Extract the (X, Y) coordinate from the center of the cell holding the provided text.  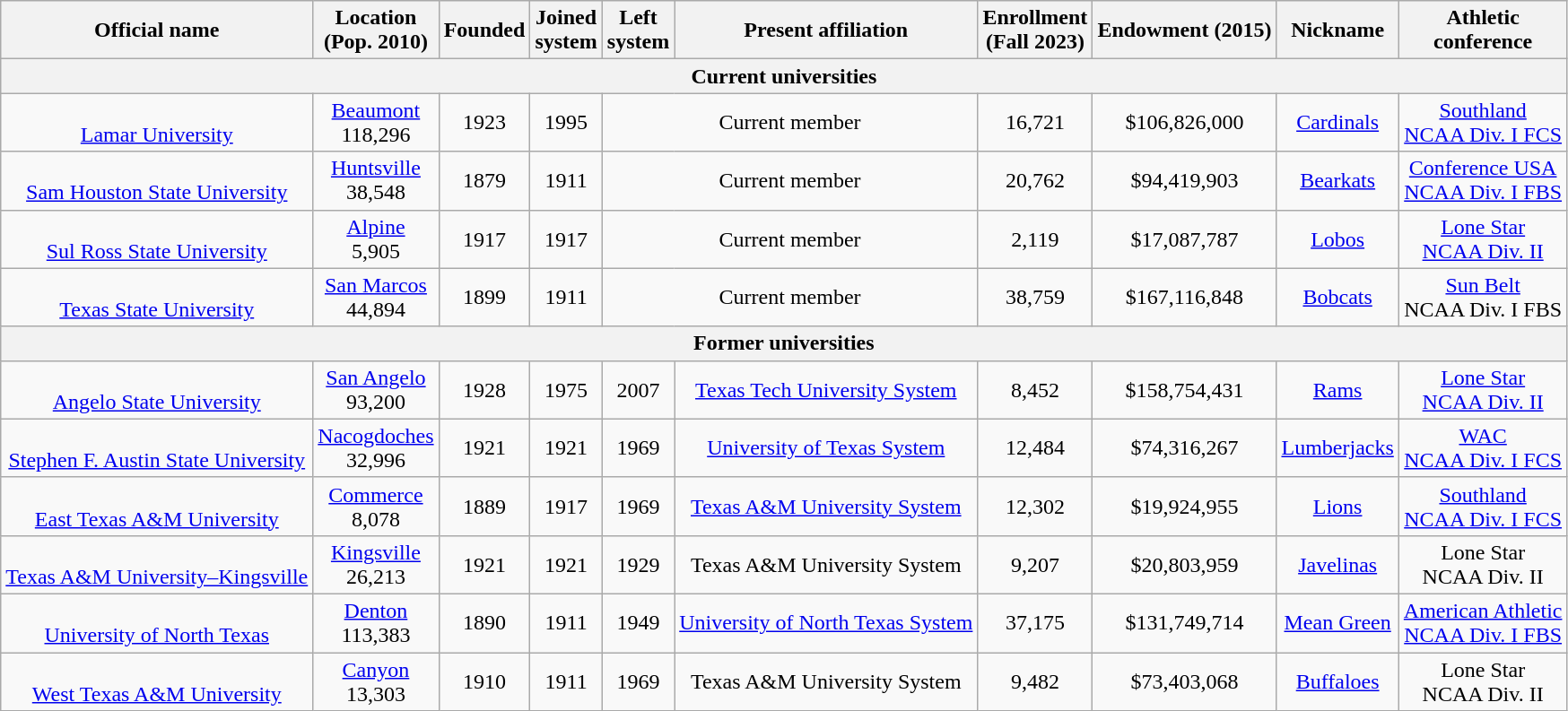
Founded (484, 30)
1879 (484, 181)
9,207 (1035, 565)
12,484 (1035, 448)
Rams (1337, 389)
$17,087,787 (1184, 238)
American AthleticNCAA Div. I FBS (1483, 622)
University of Texas System (826, 448)
Present affiliation (826, 30)
Angelo State University (157, 389)
Nacogdoches32,996 (376, 448)
Lumberjacks (1337, 448)
Beaumont118,296 (376, 122)
San Marcos44,894 (376, 298)
1923 (484, 122)
Location(Pop. 2010) (376, 30)
1928 (484, 389)
1995 (566, 122)
$94,419,903 (1184, 181)
Sam Houston State University (157, 181)
$19,924,955 (1184, 506)
West Texas A&M University (157, 681)
$106,826,000 (1184, 122)
2,119 (1035, 238)
1899 (484, 298)
Alpine5,905 (376, 238)
Commerce8,078 (376, 506)
Joinedsystem (566, 30)
2007 (638, 389)
16,721 (1035, 122)
Texas A&M University–Kingsville (157, 565)
$167,116,848 (1184, 298)
Denton113,383 (376, 622)
37,175 (1035, 622)
1889 (484, 506)
Former universities (784, 343)
Official name (157, 30)
East Texas A&M University (157, 506)
WACNCAA Div. I FCS (1483, 448)
Bobcats (1337, 298)
Stephen F. Austin State University (157, 448)
Canyon13,303 (376, 681)
8,452 (1035, 389)
San Angelo93,200 (376, 389)
$74,316,267 (1184, 448)
Texas State University (157, 298)
Mean Green (1337, 622)
Kingsville26,213 (376, 565)
Lobos (1337, 238)
38,759 (1035, 298)
Sun BeltNCAA Div. I FBS (1483, 298)
1975 (566, 389)
Cardinals (1337, 122)
1929 (638, 565)
1890 (484, 622)
Bearkats (1337, 181)
$73,403,068 (1184, 681)
9,482 (1035, 681)
Athleticconference (1483, 30)
$131,749,714 (1184, 622)
Nickname (1337, 30)
Current universities (784, 76)
20,762 (1035, 181)
Lions (1337, 506)
$20,803,959 (1184, 565)
Conference USANCAA Div. I FBS (1483, 181)
$158,754,431 (1184, 389)
Leftsystem (638, 30)
Lamar University (157, 122)
12,302 (1035, 506)
1910 (484, 681)
Sul Ross State University (157, 238)
University of North Texas (157, 622)
Enrollment(Fall 2023) (1035, 30)
1949 (638, 622)
Buffaloes (1337, 681)
University of North Texas System (826, 622)
Huntsville38,548 (376, 181)
Texas Tech University System (826, 389)
Endowment (2015) (1184, 30)
Javelinas (1337, 565)
